Scan for the cell matching the given text and deliver its [X, Y] coordinate at center. 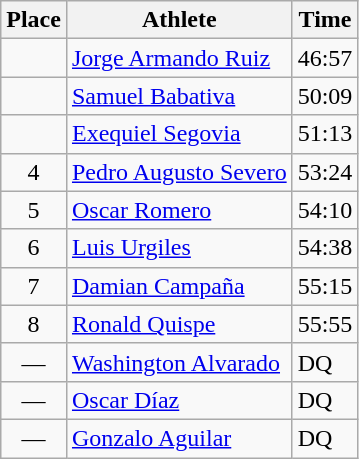
Gonzalo Aguilar [179, 438]
Oscar Romero [179, 210]
5 [34, 210]
Pedro Augusto Severo [179, 172]
Oscar Díaz [179, 400]
Damian Campaña [179, 286]
55:55 [325, 324]
8 [34, 324]
55:15 [325, 286]
46:57 [325, 58]
7 [34, 286]
4 [34, 172]
Athlete [179, 20]
Washington Alvarado [179, 362]
51:13 [325, 134]
Place [34, 20]
53:24 [325, 172]
Samuel Babativa [179, 96]
54:10 [325, 210]
54:38 [325, 248]
6 [34, 248]
Luis Urgiles [179, 248]
50:09 [325, 96]
Jorge Armando Ruiz [179, 58]
Time [325, 20]
Exequiel Segovia [179, 134]
Ronald Quispe [179, 324]
